Search for the cell housing the specified text and yield its [x, y] center coordinate. 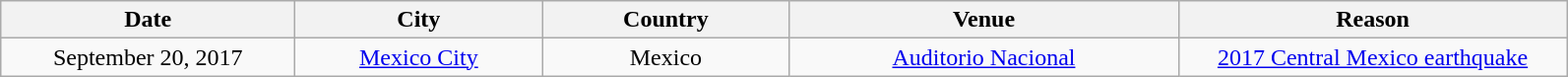
2017 Central Mexico earthquake [1372, 57]
September 20, 2017 [148, 57]
Mexico City [419, 57]
Reason [1372, 20]
City [419, 20]
Country [665, 20]
Mexico [665, 57]
Auditorio Nacional [984, 57]
Venue [984, 20]
Date [148, 20]
